Provide the [X, Y] coordinate of the cell's center where the given text is located.  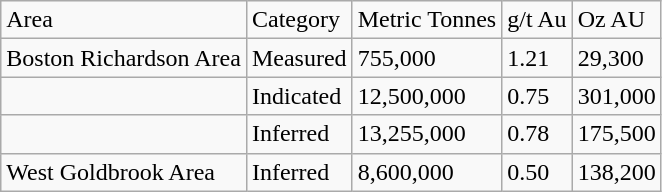
0.78 [537, 134]
301,000 [616, 96]
Area [124, 20]
0.75 [537, 96]
0.50 [537, 172]
Category [299, 20]
1.21 [537, 58]
Indicated [299, 96]
Oz AU [616, 20]
755,000 [427, 58]
12,500,000 [427, 96]
175,500 [616, 134]
138,200 [616, 172]
29,300 [616, 58]
13,255,000 [427, 134]
Metric Tonnes [427, 20]
8,600,000 [427, 172]
Measured [299, 58]
g/t Au [537, 20]
Boston Richardson Area [124, 58]
West Goldbrook Area [124, 172]
